Search for the cell housing the specified text and yield its (x, y) center coordinate. 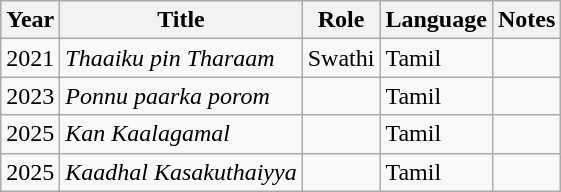
Year (30, 20)
Swathi (341, 58)
Kan Kaalagamal (181, 134)
Thaaiku pin Tharaam (181, 58)
Kaadhal Kasakuthaiyya (181, 172)
Title (181, 20)
Role (341, 20)
2021 (30, 58)
Language (436, 20)
Ponnu paarka porom (181, 96)
Notes (526, 20)
2023 (30, 96)
